Output the [X, Y] coordinate of the center of the cell containing the given text.  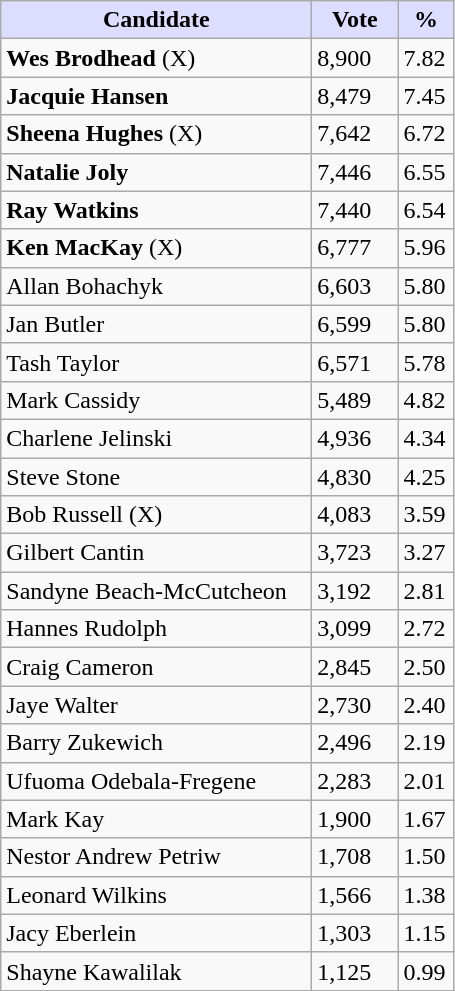
1,900 [355, 819]
Vote [355, 20]
1.50 [426, 857]
Leonard Wilkins [156, 895]
2,496 [355, 743]
2.19 [426, 743]
% [426, 20]
Mark Cassidy [156, 400]
0.99 [426, 971]
3,192 [355, 591]
Nestor Andrew Petriw [156, 857]
7,440 [355, 210]
Candidate [156, 20]
3,723 [355, 553]
Hannes Rudolph [156, 629]
5.78 [426, 362]
7.45 [426, 96]
7.82 [426, 58]
Gilbert Cantin [156, 553]
4.34 [426, 438]
6.72 [426, 134]
Natalie Joly [156, 172]
4,830 [355, 477]
2,730 [355, 705]
4.25 [426, 477]
2,845 [355, 667]
Jan Butler [156, 324]
Sandyne Beach-McCutcheon [156, 591]
6,571 [355, 362]
5.96 [426, 248]
1.67 [426, 819]
2.72 [426, 629]
Shayne Kawalilak [156, 971]
2.50 [426, 667]
4,083 [355, 515]
1,708 [355, 857]
1.38 [426, 895]
Charlene Jelinski [156, 438]
7,642 [355, 134]
2,283 [355, 781]
Ray Watkins [156, 210]
3,099 [355, 629]
1.15 [426, 933]
Bob Russell (X) [156, 515]
1,125 [355, 971]
Craig Cameron [156, 667]
Wes Brodhead (X) [156, 58]
Sheena Hughes (X) [156, 134]
Tash Taylor [156, 362]
3.59 [426, 515]
Steve Stone [156, 477]
Barry Zukewich [156, 743]
4.82 [426, 400]
2.81 [426, 591]
2.40 [426, 705]
Mark Kay [156, 819]
Jaye Walter [156, 705]
5,489 [355, 400]
6,603 [355, 286]
6,777 [355, 248]
Jacquie Hansen [156, 96]
8,479 [355, 96]
8,900 [355, 58]
1,303 [355, 933]
7,446 [355, 172]
4,936 [355, 438]
1,566 [355, 895]
Ufuoma Odebala-Fregene [156, 781]
Ken MacKay (X) [156, 248]
6.54 [426, 210]
6,599 [355, 324]
2.01 [426, 781]
Allan Bohachyk [156, 286]
3.27 [426, 553]
6.55 [426, 172]
Jacy Eberlein [156, 933]
